Extract the [x, y] coordinate from the center of the cell holding the provided text.  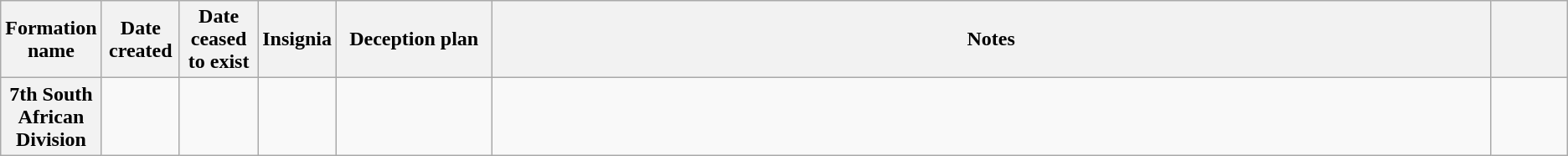
Date ceased to exist [218, 39]
Deception plan [414, 39]
Notes [991, 39]
Insignia [297, 39]
Date created [141, 39]
7th South African Division [51, 117]
Formation name [51, 39]
